From the cell containing the given text, extract its center point as [X, Y] coordinate. 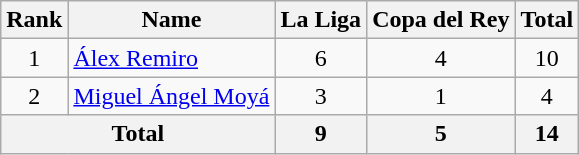
6 [321, 58]
Copa del Rey [441, 20]
Álex Remiro [172, 58]
Name [172, 20]
2 [34, 96]
5 [441, 134]
14 [547, 134]
La Liga [321, 20]
9 [321, 134]
10 [547, 58]
Rank [34, 20]
3 [321, 96]
Miguel Ángel Moyá [172, 96]
